Scan for the cell matching the given text and deliver its (x, y) coordinate at center. 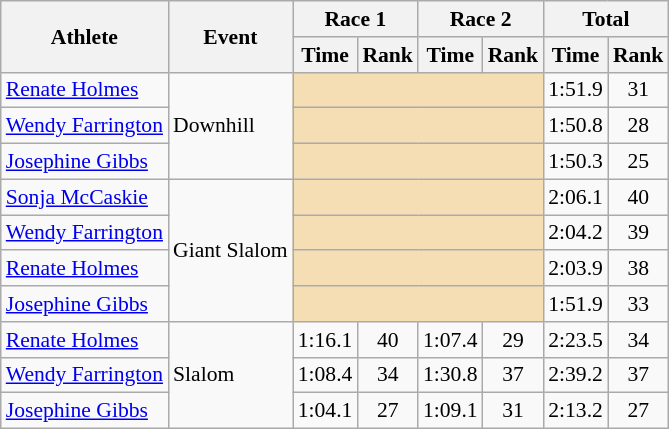
1:07.4 (450, 340)
Total (606, 19)
1:50.3 (576, 162)
33 (638, 304)
Giant Slalom (230, 250)
Sonja McCaskie (84, 197)
Slalom (230, 376)
2:06.1 (576, 197)
1:09.1 (450, 411)
38 (638, 269)
1:08.4 (326, 375)
2:23.5 (576, 340)
2:39.2 (576, 375)
Race 2 (480, 19)
2:13.2 (576, 411)
2:03.9 (576, 269)
1:50.8 (576, 126)
Race 1 (356, 19)
2:04.2 (576, 233)
39 (638, 233)
1:04.1 (326, 411)
29 (514, 340)
25 (638, 162)
1:30.8 (450, 375)
28 (638, 126)
Event (230, 36)
1:16.1 (326, 340)
Athlete (84, 36)
Downhill (230, 126)
